Find where the given text appears and provide that cell's center as (x, y) coordinate. 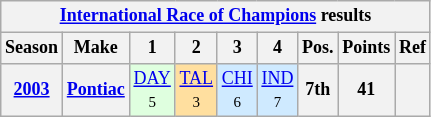
3 (237, 48)
2 (196, 48)
4 (278, 48)
41 (366, 90)
TAL3 (196, 90)
1 (152, 48)
Points (366, 48)
CHI6 (237, 90)
Pontiac (96, 90)
Make (96, 48)
Pos. (318, 48)
Season (32, 48)
International Race of Champions results (216, 16)
7th (318, 90)
IND7 (278, 90)
DAY5 (152, 90)
Ref (413, 48)
2003 (32, 90)
